Search for the cell housing the specified text and yield its [X, Y] center coordinate. 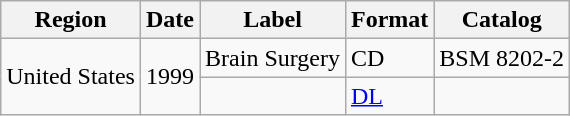
United States [71, 77]
BSM 8202-2 [502, 58]
DL [389, 96]
Label [273, 20]
Brain Surgery [273, 58]
Region [71, 20]
Format [389, 20]
CD [389, 58]
1999 [170, 77]
Date [170, 20]
Catalog [502, 20]
